For the text-containing cell, return its midpoint in [X, Y] coordinate format. 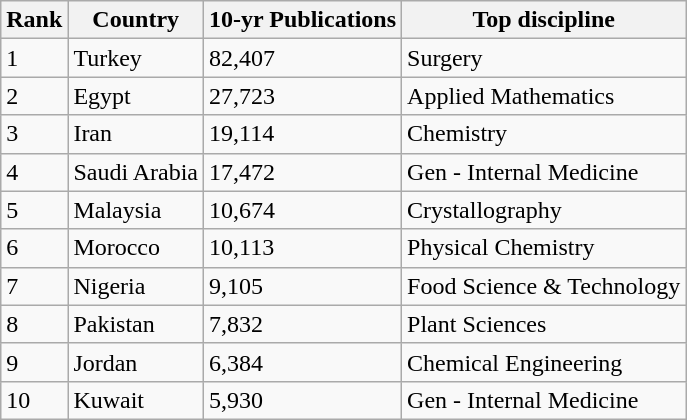
6,384 [303, 362]
10-yr Publications [303, 20]
4 [34, 172]
5,930 [303, 400]
1 [34, 58]
8 [34, 324]
Chemistry [544, 134]
Country [136, 20]
82,407 [303, 58]
Jordan [136, 362]
Egypt [136, 96]
Rank [34, 20]
7,832 [303, 324]
2 [34, 96]
Plant Sciences [544, 324]
Morocco [136, 248]
Malaysia [136, 210]
Top discipline [544, 20]
9 [34, 362]
Saudi Arabia [136, 172]
10,674 [303, 210]
Kuwait [136, 400]
Crystallography [544, 210]
Physical Chemistry [544, 248]
19,114 [303, 134]
27,723 [303, 96]
7 [34, 286]
Pakistan [136, 324]
6 [34, 248]
Turkey [136, 58]
17,472 [303, 172]
3 [34, 134]
5 [34, 210]
10,113 [303, 248]
Nigeria [136, 286]
Surgery [544, 58]
Iran [136, 134]
Food Science & Technology [544, 286]
Applied Mathematics [544, 96]
10 [34, 400]
9,105 [303, 286]
Chemical Engineering [544, 362]
